Find where the given text appears and provide that cell's center as (X, Y) coordinate. 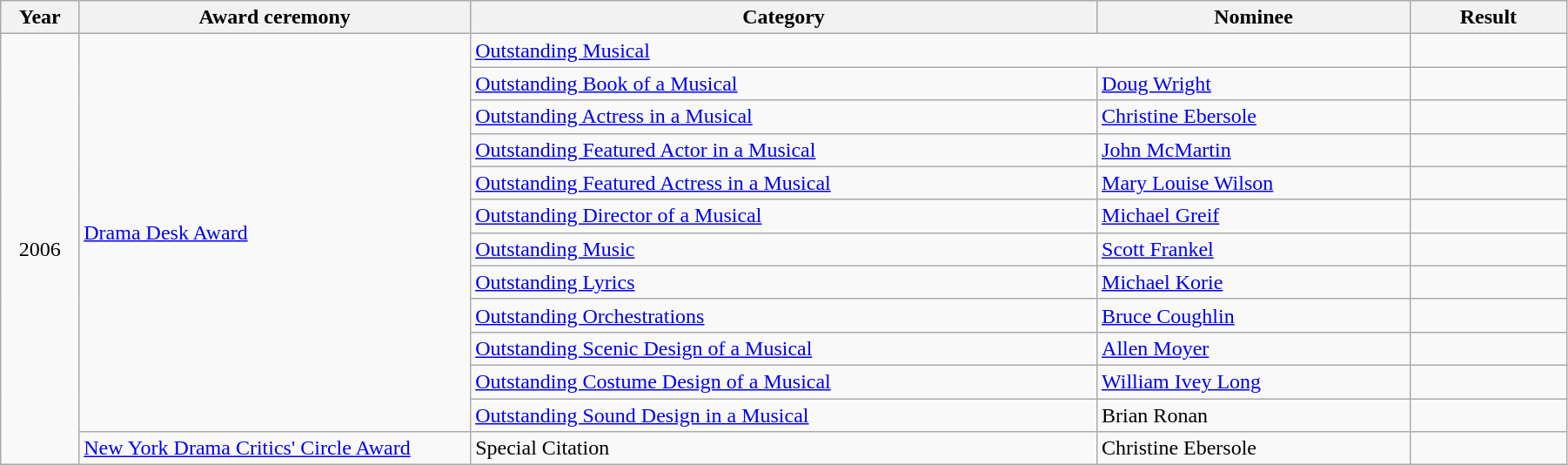
Category (784, 17)
Outstanding Lyrics (784, 282)
Outstanding Scenic Design of a Musical (784, 348)
Outstanding Musical (941, 51)
New York Drama Critics' Circle Award (275, 448)
Outstanding Featured Actress in a Musical (784, 183)
Outstanding Sound Design in a Musical (784, 415)
Mary Louise Wilson (1254, 183)
William Ivey Long (1254, 381)
Result (1488, 17)
Michael Greif (1254, 216)
Allen Moyer (1254, 348)
Outstanding Actress in a Musical (784, 117)
Outstanding Director of a Musical (784, 216)
Outstanding Orchestrations (784, 315)
Award ceremony (275, 17)
Bruce Coughlin (1254, 315)
Outstanding Book of a Musical (784, 84)
Outstanding Featured Actor in a Musical (784, 150)
Outstanding Costume Design of a Musical (784, 381)
Scott Frankel (1254, 249)
Drama Desk Award (275, 233)
Nominee (1254, 17)
2006 (40, 249)
Outstanding Music (784, 249)
Brian Ronan (1254, 415)
Special Citation (784, 448)
John McMartin (1254, 150)
Doug Wright (1254, 84)
Year (40, 17)
Michael Korie (1254, 282)
